Extract the (X, Y) coordinate from the center of the cell holding the provided text.  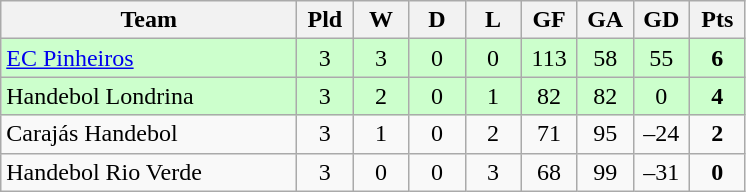
Carajás Handebol (149, 134)
58 (605, 58)
L (493, 20)
55 (661, 58)
71 (549, 134)
EC Pinheiros (149, 58)
Pld (325, 20)
99 (605, 172)
–24 (661, 134)
95 (605, 134)
6 (717, 58)
Team (149, 20)
68 (549, 172)
GF (549, 20)
113 (549, 58)
Pts (717, 20)
Handebol Londrina (149, 96)
GD (661, 20)
W (381, 20)
–31 (661, 172)
GA (605, 20)
D (437, 20)
4 (717, 96)
Handebol Rio Verde (149, 172)
